For the text-containing cell, return its midpoint in (x, y) coordinate format. 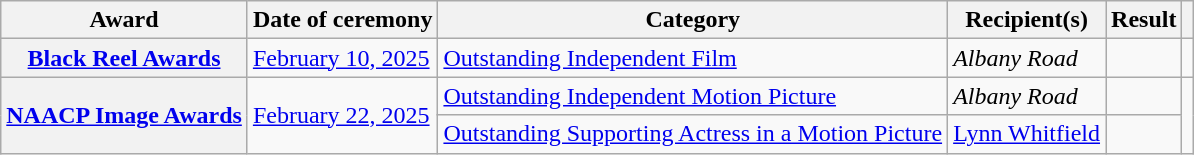
Recipient(s) (1027, 20)
Award (124, 20)
Outstanding Independent Motion Picture (693, 96)
February 22, 2025 (342, 115)
Outstanding Independent Film (693, 58)
Outstanding Supporting Actress in a Motion Picture (693, 134)
Result (1144, 20)
Category (693, 20)
NAACP Image Awards (124, 115)
Lynn Whitfield (1027, 134)
Date of ceremony (342, 20)
Black Reel Awards (124, 58)
February 10, 2025 (342, 58)
